Pinpoint the cell where the given text exists, returning its [X, Y] midpoint coordinate. 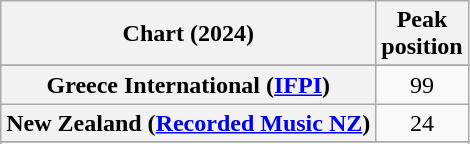
Chart (2024) [188, 34]
Peakposition [422, 34]
99 [422, 85]
New Zealand (Recorded Music NZ) [188, 123]
Greece International (IFPI) [188, 85]
24 [422, 123]
